From the cell containing the given text, extract its center point as (X, Y) coordinate. 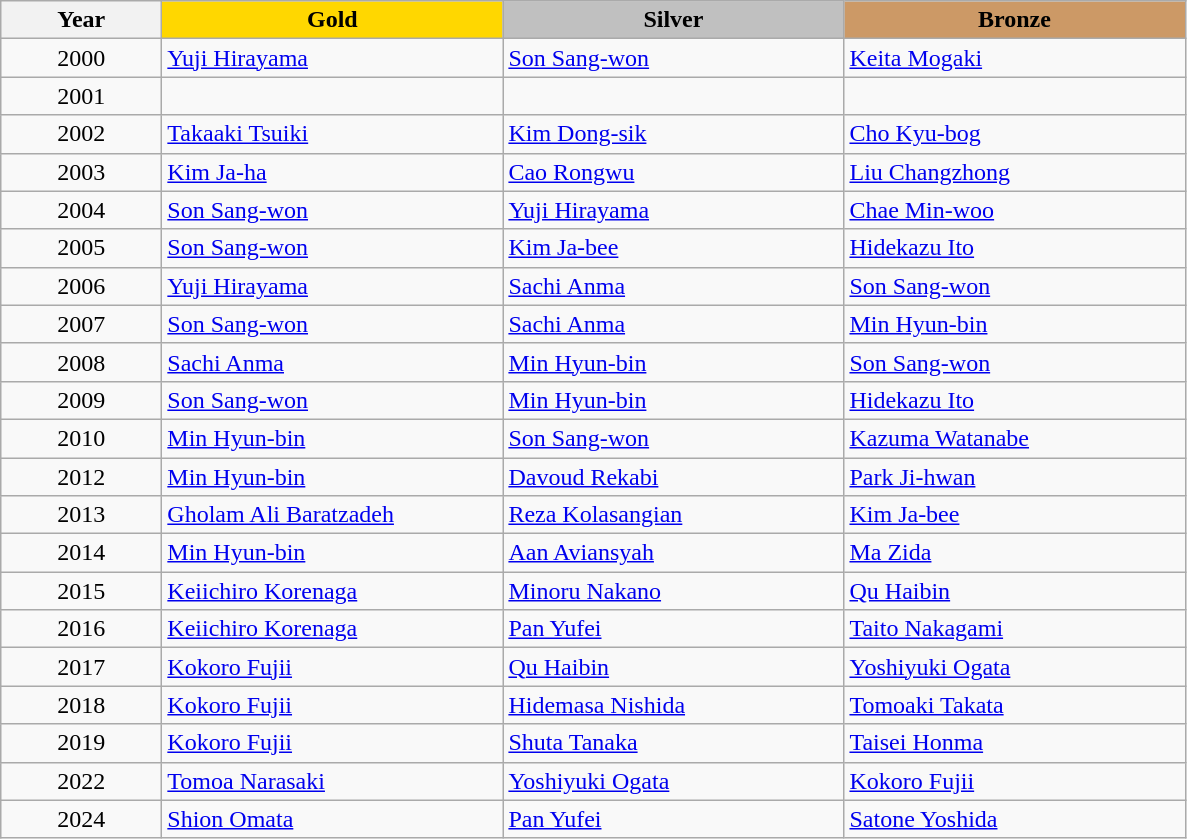
Keita Mogaki (1014, 58)
Minoru Nakano (674, 591)
Davoud Rekabi (674, 477)
Gold (332, 20)
2001 (82, 96)
Cao Rongwu (674, 172)
2003 (82, 172)
2018 (82, 705)
Park Ji-hwan (1014, 477)
Kim Ja-ha (332, 172)
2010 (82, 438)
Chae Min-woo (1014, 210)
2022 (82, 781)
Liu Changzhong (1014, 172)
2012 (82, 477)
Takaaki Tsuiki (332, 134)
Satone Yoshida (1014, 819)
2016 (82, 629)
Cho Kyu-bog (1014, 134)
2015 (82, 591)
Reza Kolasangian (674, 515)
2014 (82, 553)
Kim Dong-sik (674, 134)
Taisei Honma (1014, 743)
Ma Zida (1014, 553)
Shion Omata (332, 819)
Year (82, 20)
2017 (82, 667)
Silver (674, 20)
2024 (82, 819)
2000 (82, 58)
2004 (82, 210)
Tomoaki Takata (1014, 705)
Aan Aviansyah (674, 553)
2009 (82, 400)
Shuta Tanaka (674, 743)
Kazuma Watanabe (1014, 438)
2013 (82, 515)
Hidemasa Nishida (674, 705)
2019 (82, 743)
Bronze (1014, 20)
2006 (82, 286)
2005 (82, 248)
Taito Nakagami (1014, 629)
2002 (82, 134)
Gholam Ali Baratzadeh (332, 515)
2008 (82, 362)
Tomoa Narasaki (332, 781)
2007 (82, 324)
